Return the (x, y) coordinate for the center point of the cell that contains the specified text.  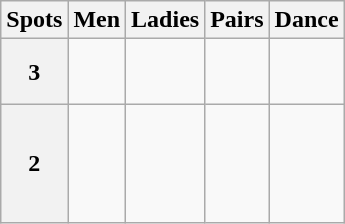
Spots (34, 20)
Men (97, 20)
Pairs (237, 20)
Ladies (166, 20)
3 (34, 72)
2 (34, 164)
Dance (306, 20)
